Capture the cell that displays the provided text and extract its (x, y) central coordinate. 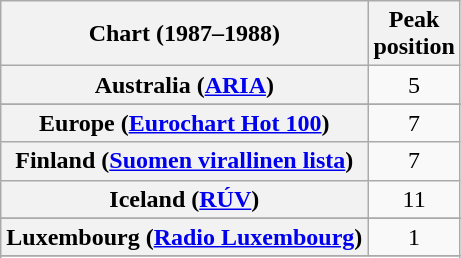
1 (414, 237)
Finland (Suomen virallinen lista) (184, 161)
Iceland (RÚV) (184, 199)
5 (414, 85)
Peakposition (414, 34)
Chart (1987–1988) (184, 34)
Europe (Eurochart Hot 100) (184, 123)
Australia (ARIA) (184, 85)
11 (414, 199)
Luxembourg (Radio Luxembourg) (184, 237)
